Return (x, y) of the center of cell containing provided text 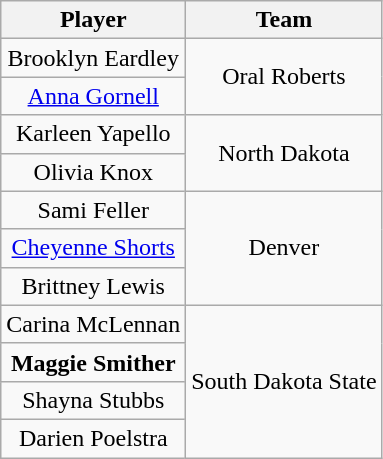
Shayna Stubbs (94, 400)
Denver (284, 248)
Sami Feller (94, 210)
Darien Poelstra (94, 438)
Player (94, 20)
Carina McLennan (94, 324)
Karleen Yapello (94, 134)
Brittney Lewis (94, 286)
South Dakota State (284, 381)
Cheyenne Shorts (94, 248)
Team (284, 20)
Brooklyn Eardley (94, 58)
Oral Roberts (284, 77)
Anna Gornell (94, 96)
North Dakota (284, 153)
Olivia Knox (94, 172)
Maggie Smither (94, 362)
